Capture the cell that displays the provided text and extract its [X, Y] central coordinate. 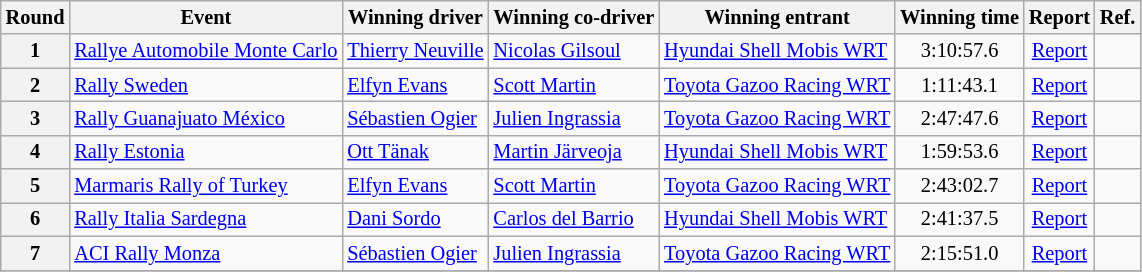
Rally Italia Sardegna [206, 219]
2:43:02.7 [960, 186]
5 [36, 186]
Ref. [1118, 17]
Ott Tänak [415, 152]
3:10:57.6 [960, 51]
Round [36, 17]
Marmaris Rally of Turkey [206, 186]
Carlos del Barrio [574, 219]
2:41:37.5 [960, 219]
Rally Estonia [206, 152]
Nicolas Gilsoul [574, 51]
Rally Guanajuato México [206, 118]
2:47:47.6 [960, 118]
Thierry Neuville [415, 51]
ACI Rally Monza [206, 253]
1:11:43.1 [960, 85]
Winning entrant [777, 17]
2:15:51.0 [960, 253]
7 [36, 253]
Winning co-driver [574, 17]
2 [36, 85]
Winning time [960, 17]
Winning driver [415, 17]
Martin Järveoja [574, 152]
Event [206, 17]
Rally Sweden [206, 85]
3 [36, 118]
6 [36, 219]
Dani Sordo [415, 219]
1 [36, 51]
1:59:53.6 [960, 152]
4 [36, 152]
Rallye Automobile Monte Carlo [206, 51]
